Detect which cell encompasses the target text, then output its (X, Y) center coordinate. 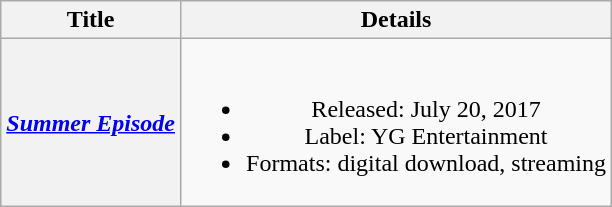
Released: July 20, 2017Label: YG EntertainmentFormats: digital download, streaming (396, 122)
Details (396, 20)
Summer Episode (91, 122)
Title (91, 20)
